Identify which cell holds the provided text, then report its (X, Y) central coordinate. 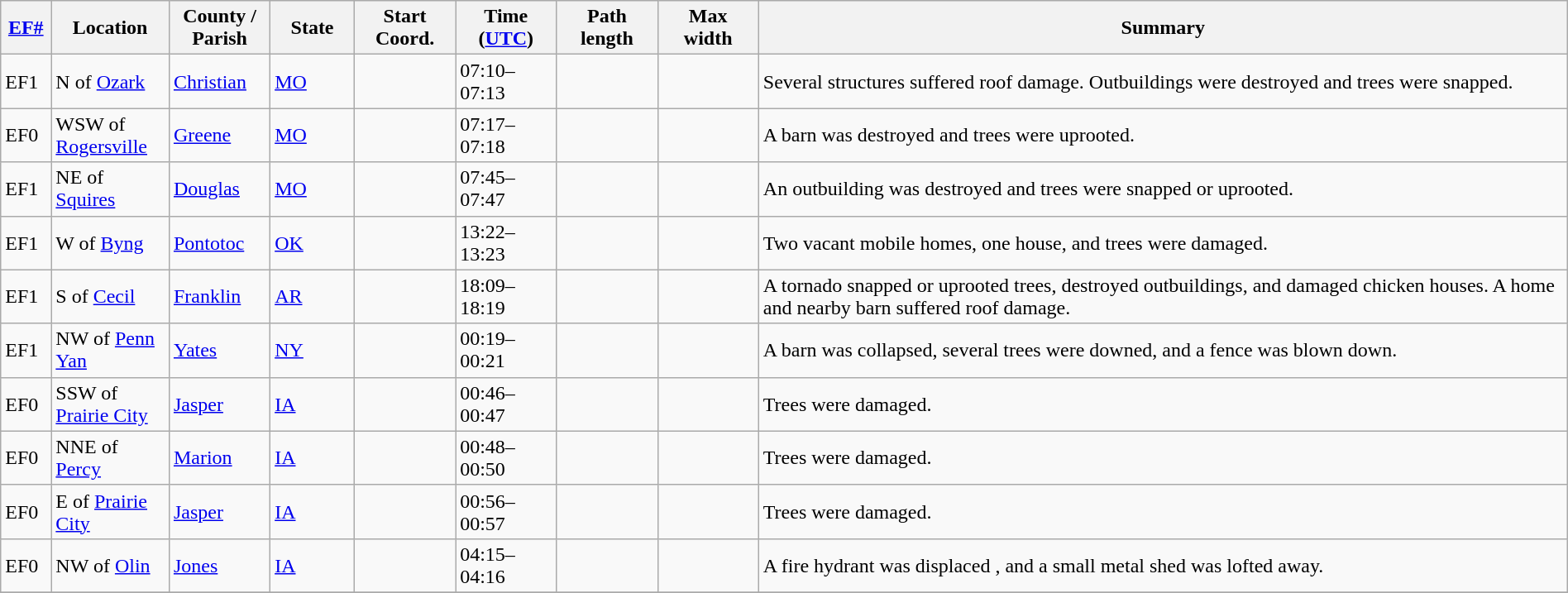
S of Cecil (111, 296)
Yates (219, 351)
Douglas (219, 189)
County / Parish (219, 28)
OK (313, 243)
00:48–00:50 (506, 458)
Christian (219, 81)
WSW of Rogersville (111, 136)
EF# (26, 28)
Two vacant mobile homes, one house, and trees were damaged. (1163, 243)
00:19–00:21 (506, 351)
Jones (219, 566)
A barn was collapsed, several trees were downed, and a fence was blown down. (1163, 351)
Franklin (219, 296)
07:45–07:47 (506, 189)
Several structures suffered roof damage. Outbuildings were destroyed and trees were snapped. (1163, 81)
A tornado snapped or uprooted trees, destroyed outbuildings, and damaged chicken houses. A home and nearby barn suffered roof damage. (1163, 296)
NW of Olin (111, 566)
04:15–04:16 (506, 566)
AR (313, 296)
E of Prairie City (111, 511)
NW of Penn Yan (111, 351)
N of Ozark (111, 81)
Start Coord. (404, 28)
SSW of Prairie City (111, 404)
Pontotoc (219, 243)
00:46–00:47 (506, 404)
07:17–07:18 (506, 136)
A barn was destroyed and trees were uprooted. (1163, 136)
A fire hydrant was displaced , and a small metal shed was lofted away. (1163, 566)
NE of Squires (111, 189)
Marion (219, 458)
NNE of Percy (111, 458)
00:56–00:57 (506, 511)
Path length (607, 28)
An outbuilding was destroyed and trees were snapped or uprooted. (1163, 189)
07:10–07:13 (506, 81)
Max width (708, 28)
13:22–13:23 (506, 243)
Location (111, 28)
Summary (1163, 28)
Greene (219, 136)
Time (UTC) (506, 28)
18:09–18:19 (506, 296)
W of Byng (111, 243)
State (313, 28)
NY (313, 351)
